Return the [X, Y] coordinate for the center point of the cell that contains the specified text.  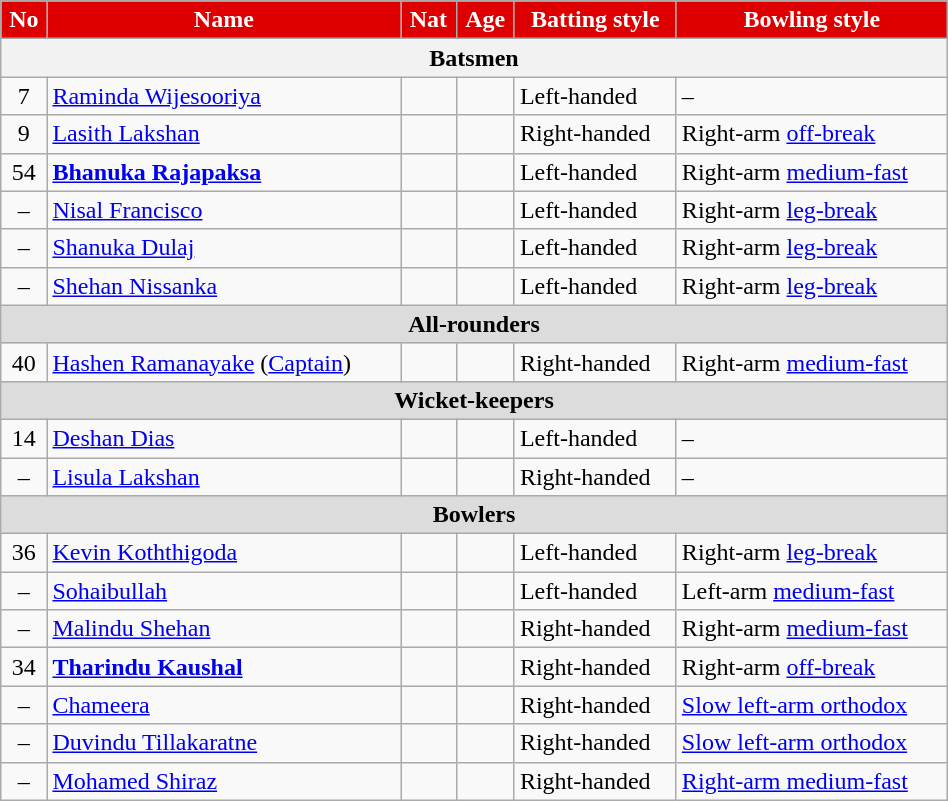
Lasith Lakshan [224, 134]
Left-arm medium-fast [812, 591]
All-rounders [474, 324]
Deshan Dias [224, 438]
Age [485, 20]
Bowlers [474, 515]
Nat [428, 20]
Bhanuka Rajapaksa [224, 172]
Tharindu Kaushal [224, 667]
36 [24, 553]
Name [224, 20]
Nisal Francisco [224, 210]
34 [24, 667]
Batsmen [474, 58]
Batting style [595, 20]
Bowling style [812, 20]
No [24, 20]
14 [24, 438]
54 [24, 172]
40 [24, 362]
Mohamed Shiraz [224, 781]
Hashen Ramanayake (Captain) [224, 362]
Raminda Wijesooriya [224, 96]
Sohaibullah [224, 591]
Chameera [224, 705]
Duvindu Tillakaratne [224, 743]
Shehan Nissanka [224, 286]
Malindu Shehan [224, 629]
9 [24, 134]
Kevin Koththigoda [224, 553]
Wicket-keepers [474, 400]
Lisula Lakshan [224, 477]
Shanuka Dulaj [224, 248]
7 [24, 96]
